Identify which cell holds the provided text, then report its [x, y] central coordinate. 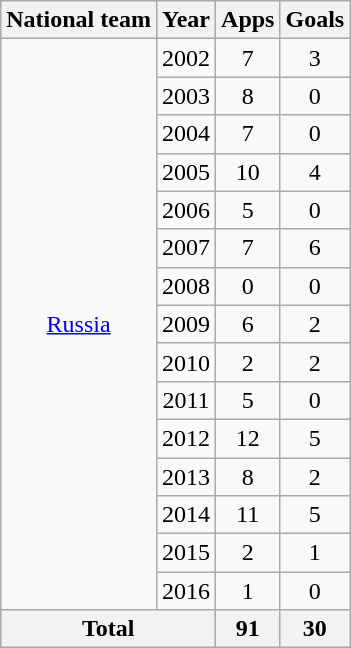
2012 [186, 438]
2014 [186, 515]
2007 [186, 248]
2006 [186, 210]
4 [315, 172]
2013 [186, 477]
2010 [186, 362]
12 [248, 438]
Goals [315, 20]
91 [248, 629]
National team [79, 20]
Total [108, 629]
2015 [186, 553]
11 [248, 515]
Russia [79, 324]
2008 [186, 286]
10 [248, 172]
2004 [186, 134]
2003 [186, 96]
2009 [186, 324]
30 [315, 629]
2005 [186, 172]
2002 [186, 58]
Apps [248, 20]
Year [186, 20]
2011 [186, 400]
2016 [186, 591]
3 [315, 58]
